Return (x, y) of the center of cell containing provided text 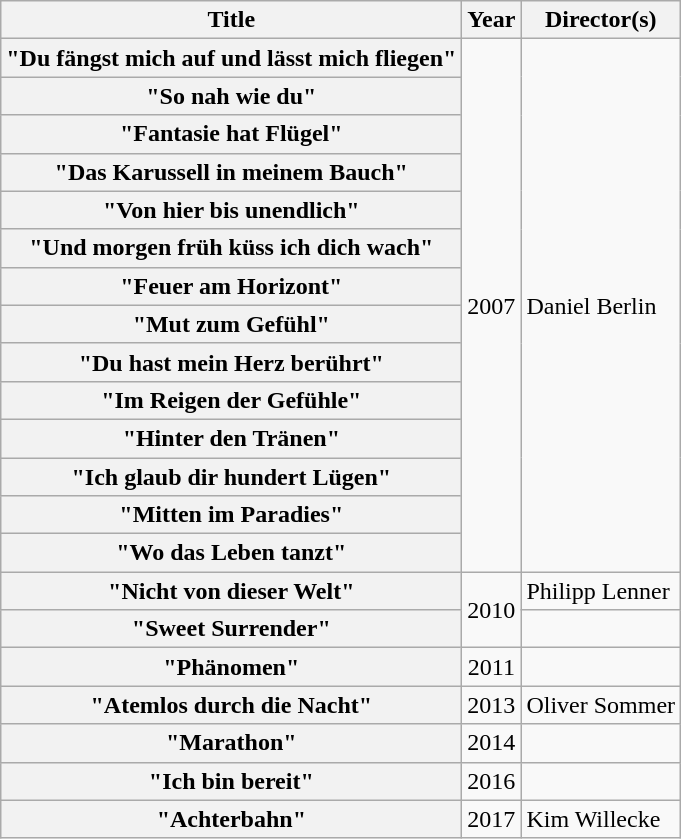
Director(s) (601, 20)
Daniel Berlin (601, 306)
"Wo das Leben tanzt" (232, 553)
"Im Reigen der Gefühle" (232, 400)
2017 (492, 819)
2007 (492, 306)
"Achterbahn" (232, 819)
"Marathon" (232, 743)
"Das Karussell in meinem Bauch" (232, 172)
"Phänomen" (232, 667)
"Feuer am Horizont" (232, 286)
Philipp Lenner (601, 591)
Kim Willecke (601, 819)
2016 (492, 781)
Oliver Sommer (601, 705)
"Du fängst mich auf und lässt mich fliegen" (232, 58)
"Von hier bis unendlich" (232, 210)
"Atemlos durch die Nacht" (232, 705)
Year (492, 20)
"Fantasie hat Flügel" (232, 134)
"Du hast mein Herz berührt" (232, 362)
"Mitten im Paradies" (232, 515)
Title (232, 20)
"Und morgen früh küss ich dich wach" (232, 248)
"Hinter den Tränen" (232, 438)
2011 (492, 667)
2010 (492, 610)
"Ich glaub dir hundert Lügen" (232, 477)
2013 (492, 705)
2014 (492, 743)
"Nicht von dieser Welt" (232, 591)
"Sweet Surrender" (232, 629)
"Mut zum Gefühl" (232, 324)
"So nah wie du" (232, 96)
"Ich bin bereit" (232, 781)
